Output the (X, Y) coordinate of the center of the cell containing the given text.  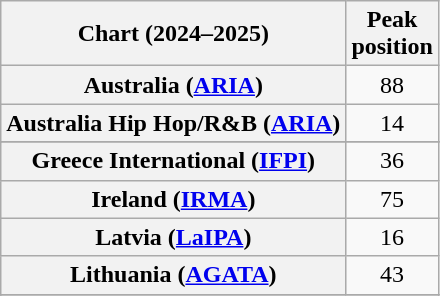
36 (392, 161)
14 (392, 123)
Greece International (IFPI) (174, 161)
Lithuania (AGATA) (174, 275)
Latvia (LaIPA) (174, 237)
Peakposition (392, 34)
Australia (ARIA) (174, 85)
Australia Hip Hop/R&B (ARIA) (174, 123)
75 (392, 199)
Ireland (IRMA) (174, 199)
43 (392, 275)
88 (392, 85)
16 (392, 237)
Chart (2024–2025) (174, 34)
